For the text-containing cell, return its midpoint in [X, Y] coordinate format. 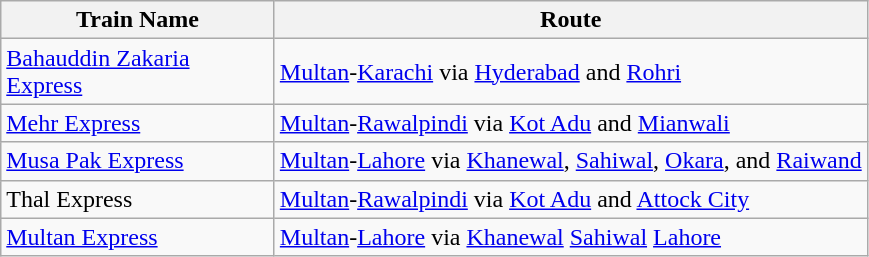
Musa Pak Express [138, 161]
Multan-Karachi via Hyderabad and Rohri [570, 72]
Mehr Express [138, 123]
Multan-Lahore via Khanewal, Sahiwal, Okara, and Raiwand [570, 161]
Route [570, 20]
Multan-Rawalpindi via Kot Adu and Attock City [570, 199]
Bahauddin Zakaria Express [138, 72]
Multan Express [138, 237]
Multan-Lahore via Khanewal Sahiwal Lahore [570, 237]
Thal Express [138, 199]
Train Name [138, 20]
Multan-Rawalpindi via Kot Adu and Mianwali [570, 123]
